Search for the cell housing the specified text and yield its (x, y) center coordinate. 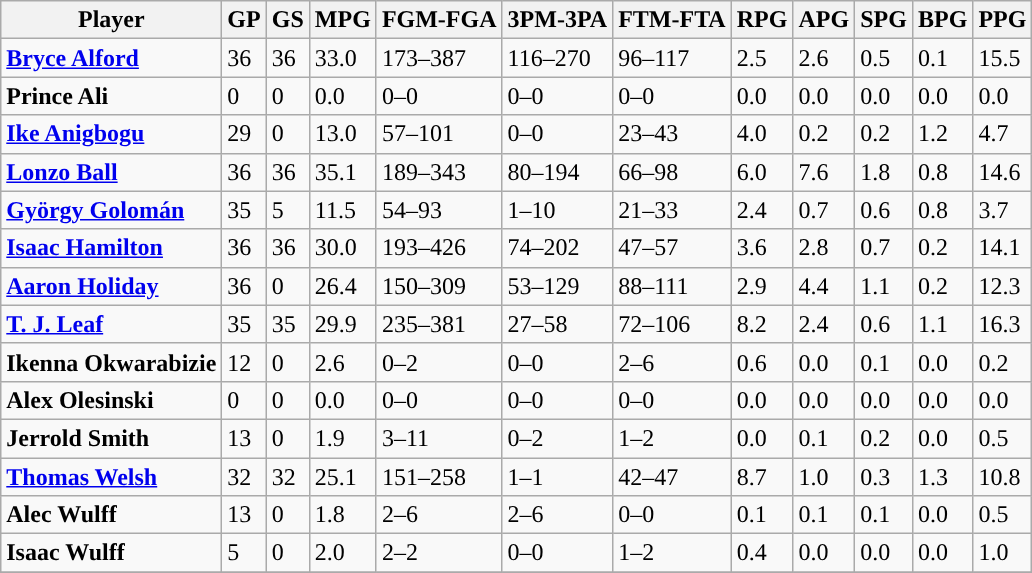
12.3 (1002, 286)
8.7 (762, 477)
0.4 (762, 553)
4.4 (824, 286)
189–343 (439, 172)
29 (244, 134)
2.5 (762, 58)
Aaron Holiday (112, 286)
3–11 (439, 438)
1–10 (558, 210)
29.9 (342, 324)
Ike Anigbogu (112, 134)
96–117 (672, 58)
Alec Wulff (112, 515)
235–381 (439, 324)
150–309 (439, 286)
4.7 (1002, 134)
23–43 (672, 134)
88–111 (672, 286)
T. J. Leaf (112, 324)
16.3 (1002, 324)
GS (288, 20)
13.0 (342, 134)
4.0 (762, 134)
6.0 (762, 172)
2.8 (824, 248)
Isaac Hamilton (112, 248)
MPG (342, 20)
GP (244, 20)
3.7 (1002, 210)
7.6 (824, 172)
74–202 (558, 248)
11.5 (342, 210)
1–1 (558, 477)
1.9 (342, 438)
0.3 (884, 477)
35.1 (342, 172)
57–101 (439, 134)
10.8 (1002, 477)
54–93 (439, 210)
Alex Olesinski (112, 400)
3.6 (762, 248)
30.0 (342, 248)
FGM-FGA (439, 20)
SPG (884, 20)
RPG (762, 20)
2.0 (342, 553)
26.4 (342, 286)
47–57 (672, 248)
72–106 (672, 324)
Isaac Wulff (112, 553)
27–58 (558, 324)
BPG (942, 20)
2.9 (762, 286)
21–33 (672, 210)
8.2 (762, 324)
14.6 (1002, 172)
116–270 (558, 58)
György Golomán (112, 210)
151–258 (439, 477)
Prince Ali (112, 96)
1.2 (942, 134)
66–98 (672, 172)
Ikenna Okwarabizie (112, 362)
APG (824, 20)
14.1 (1002, 248)
3PM-3PA (558, 20)
PPG (1002, 20)
42–47 (672, 477)
53–129 (558, 286)
Lonzo Ball (112, 172)
80–194 (558, 172)
12 (244, 362)
1.3 (942, 477)
193–426 (439, 248)
33.0 (342, 58)
Bryce Alford (112, 58)
Thomas Welsh (112, 477)
FTM-FTA (672, 20)
Player (112, 20)
15.5 (1002, 58)
2–2 (439, 553)
173–387 (439, 58)
25.1 (342, 477)
Jerrold Smith (112, 438)
